Locate the cell with the specified text and output its (x, y) center coordinate. 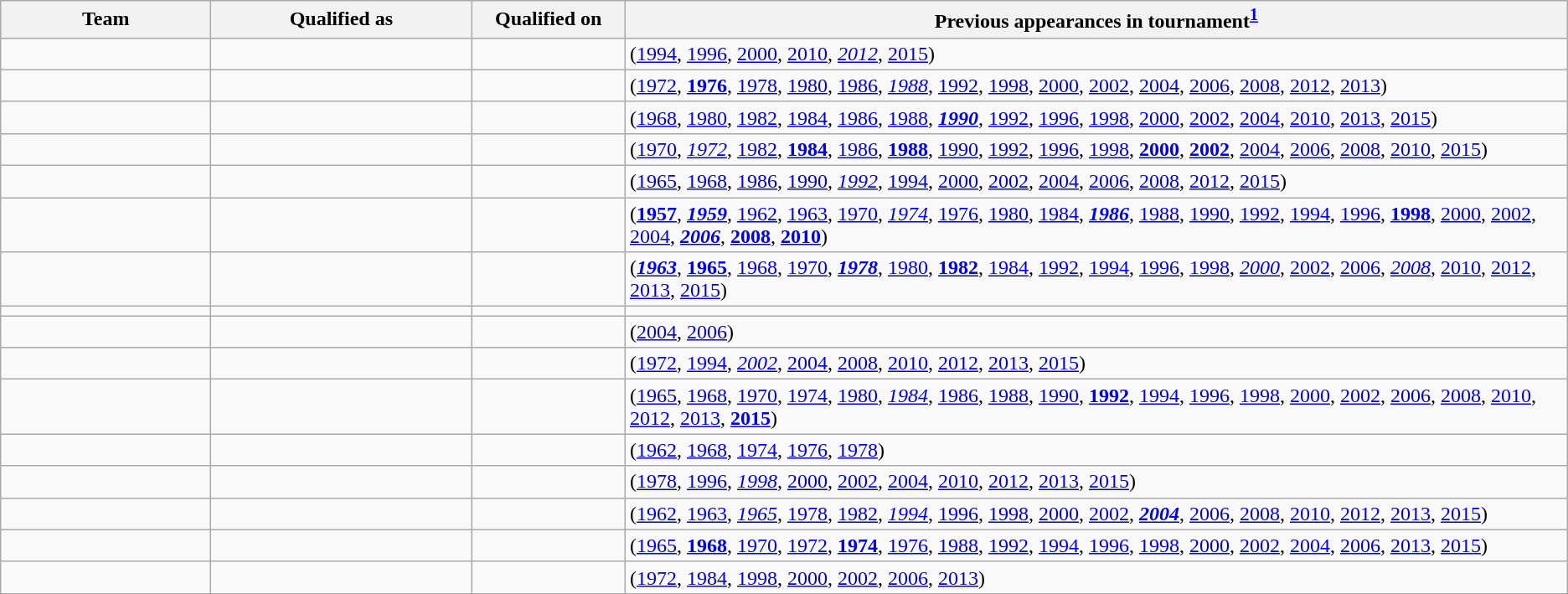
(1978, 1996, 1998, 2000, 2002, 2004, 2010, 2012, 2013, 2015) (1096, 482)
(1972, 1994, 2002, 2004, 2008, 2010, 2012, 2013, 2015) (1096, 364)
(1962, 1963, 1965, 1978, 1982, 1994, 1996, 1998, 2000, 2002, 2004, 2006, 2008, 2010, 2012, 2013, 2015) (1096, 514)
(1968, 1980, 1982, 1984, 1986, 1988, 1990, 1992, 1996, 1998, 2000, 2002, 2004, 2010, 2013, 2015) (1096, 117)
(1965, 1968, 1970, 1974, 1980, 1984, 1986, 1988, 1990, 1992, 1994, 1996, 1998, 2000, 2002, 2006, 2008, 2010, 2012, 2013, 2015) (1096, 407)
Previous appearances in tournament1 (1096, 20)
Qualified as (342, 20)
(2004, 2006) (1096, 332)
(1957, 1959, 1962, 1963, 1970, 1974, 1976, 1980, 1984, 1986, 1988, 1990, 1992, 1994, 1996, 1998, 2000, 2002, 2004, 2006, 2008, 2010) (1096, 225)
(1972, 1976, 1978, 1980, 1986, 1988, 1992, 1998, 2000, 2002, 2004, 2006, 2008, 2012, 2013) (1096, 85)
(1963, 1965, 1968, 1970, 1978, 1980, 1982, 1984, 1992, 1994, 1996, 1998, 2000, 2002, 2006, 2008, 2010, 2012, 2013, 2015) (1096, 280)
(1970, 1972, 1982, 1984, 1986, 1988, 1990, 1992, 1996, 1998, 2000, 2002, 2004, 2006, 2008, 2010, 2015) (1096, 149)
(1962, 1968, 1974, 1976, 1978) (1096, 450)
(1994, 1996, 2000, 2010, 2012, 2015) (1096, 54)
Qualified on (549, 20)
(1965, 1968, 1986, 1990, 1992, 1994, 2000, 2002, 2004, 2006, 2008, 2012, 2015) (1096, 182)
(1972, 1984, 1998, 2000, 2002, 2006, 2013) (1096, 577)
Team (106, 20)
(1965, 1968, 1970, 1972, 1974, 1976, 1988, 1992, 1994, 1996, 1998, 2000, 2002, 2004, 2006, 2013, 2015) (1096, 545)
